Provide the (X, Y) coordinate of the cell's center where the given text is located.  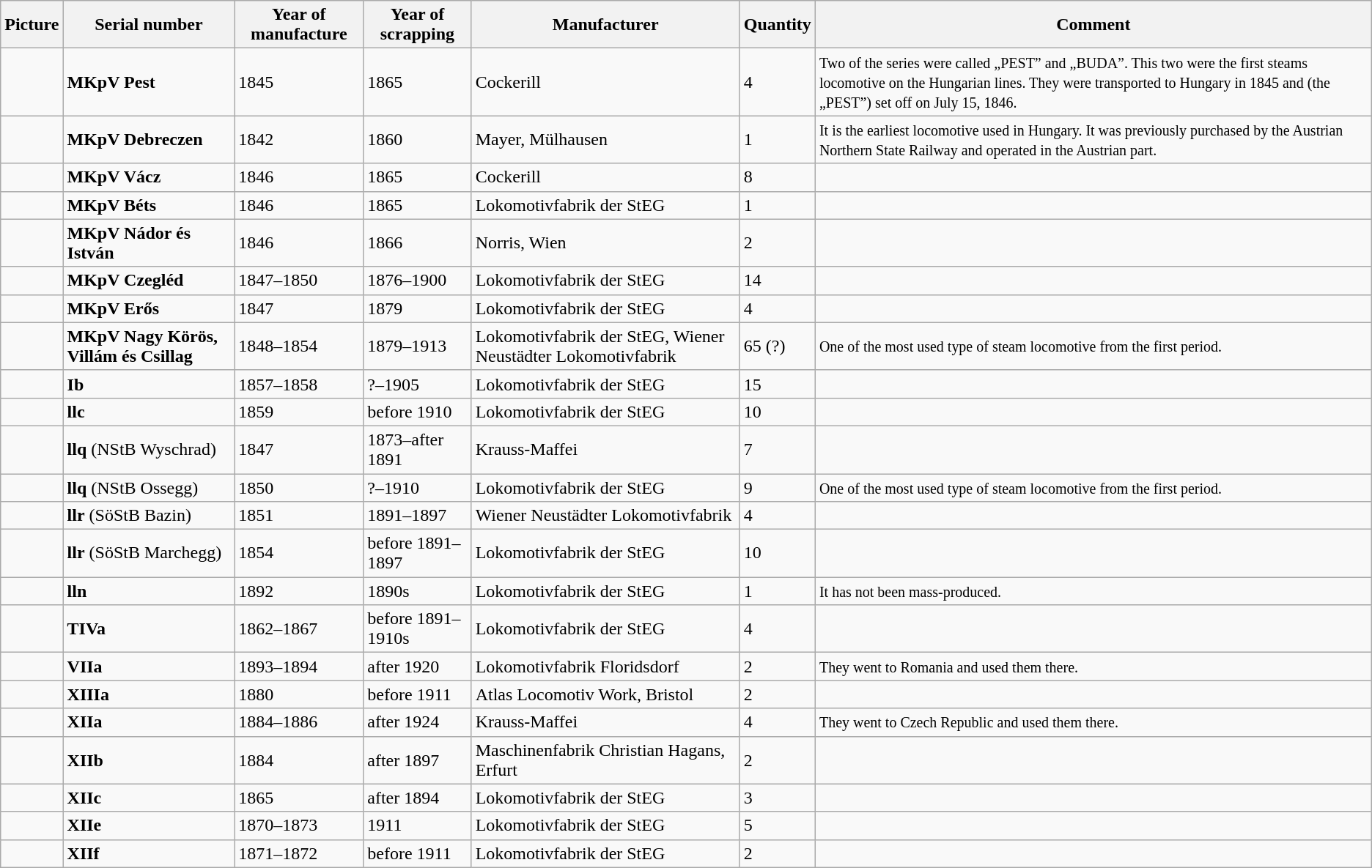
Comment (1093, 25)
?–1905 (418, 384)
1890s (418, 591)
XIIc (149, 798)
lln (149, 591)
MKpV Nádor és István (149, 243)
1857–1858 (299, 384)
MKpV Béts (149, 205)
llr (SöStB Marchegg) (149, 554)
1850 (299, 487)
after 1924 (418, 722)
8 (777, 177)
7 (777, 450)
Mayer, Mülhausen (605, 139)
XIIa (149, 722)
Atlas Locomotiv Work, Bristol (605, 694)
1884 (299, 760)
5 (777, 826)
It is the earliest locomotive used in Hungary. It was previously purchased by the Austrian Northern State Railway and operated in the Austrian part. (1093, 139)
1871–1872 (299, 853)
XIIIa (149, 694)
TIVa (149, 628)
after 1897 (418, 760)
before 1910 (418, 412)
Lokomotivfabrik der StEG, Wiener Neustädter Lokomotivfabrik (605, 346)
before 1891–1910s (418, 628)
MKpV Vácz (149, 177)
VIIa (149, 667)
MKpV Erős (149, 308)
1842 (299, 139)
?–1910 (418, 487)
MKpV Nagy Körös, Villám és Csillag (149, 346)
MKpV Debreczen (149, 139)
1880 (299, 694)
They went to Czech Republic and used them there. (1093, 722)
llq (NStB Ossegg) (149, 487)
1891–1897 (418, 516)
1892 (299, 591)
1893–1894 (299, 667)
1845 (299, 82)
65 (?) (777, 346)
1851 (299, 516)
Manufacturer (605, 25)
Ib (149, 384)
XIIe (149, 826)
1911 (418, 826)
MKpV Pest (149, 82)
Picture (32, 25)
1854 (299, 554)
1862–1867 (299, 628)
llc (149, 412)
llr (SöStB Bazin) (149, 516)
Wiener Neustädter Lokomotivfabrik (605, 516)
15 (777, 384)
Lokomotivfabrik Floridsdorf (605, 667)
Serial number (149, 25)
llq (NStB Wyschrad) (149, 450)
1847–1850 (299, 281)
after 1894 (418, 798)
1848–1854 (299, 346)
1870–1873 (299, 826)
Maschinenfabrik Christian Hagans, Erfurt (605, 760)
MKpV Czegléd (149, 281)
1879–1913 (418, 346)
Year of manufacture (299, 25)
They went to Romania and used them there. (1093, 667)
14 (777, 281)
1879 (418, 308)
Year of scrapping (418, 25)
before 1891–1897 (418, 554)
XIIb (149, 760)
1876–1900 (418, 281)
1866 (418, 243)
3 (777, 798)
Norris, Wien (605, 243)
Quantity (777, 25)
It has not been mass-produced. (1093, 591)
1884–1886 (299, 722)
1860 (418, 139)
XIIf (149, 853)
1859 (299, 412)
1873–after 1891 (418, 450)
after 1920 (418, 667)
9 (777, 487)
